Return [X, Y] of the center of cell containing provided text 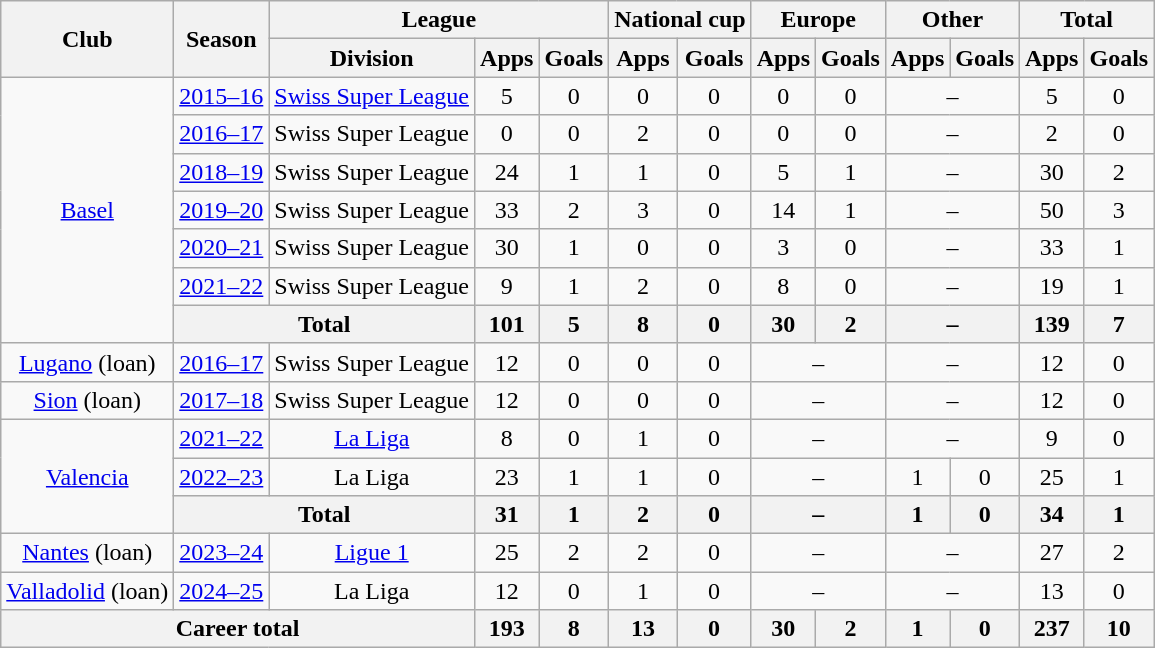
2019–20 [222, 210]
34 [1052, 515]
Valladolid (loan) [88, 591]
2023–24 [222, 553]
237 [1052, 629]
2022–23 [222, 477]
2020–21 [222, 248]
23 [507, 477]
Nantes (loan) [88, 553]
139 [1052, 324]
101 [507, 324]
7 [1119, 324]
27 [1052, 553]
Sion (loan) [88, 400]
Other [952, 20]
24 [507, 172]
19 [1052, 286]
Europe [818, 20]
Lugano (loan) [88, 362]
National cup [680, 20]
Valencia [88, 476]
Basel [88, 210]
Club [88, 39]
Season [222, 39]
10 [1119, 629]
31 [507, 515]
Ligue 1 [372, 553]
League [439, 20]
Career total [238, 629]
50 [1052, 210]
2018–19 [222, 172]
2015–16 [222, 96]
193 [507, 629]
2017–18 [222, 400]
Division [372, 58]
2024–25 [222, 591]
14 [783, 210]
